Scan for the cell matching the given text and deliver its [x, y] coordinate at center. 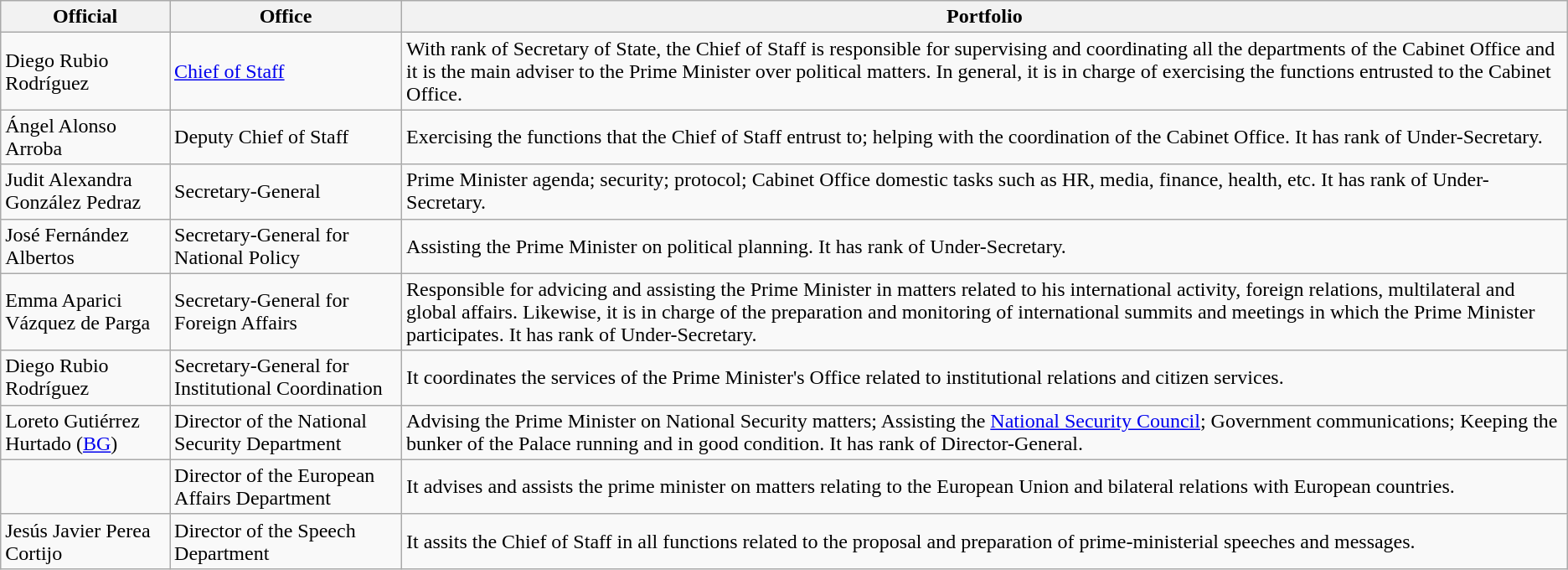
Judit Alexandra González Pedraz [85, 191]
Prime Minister agenda; security; protocol; Cabinet Office domestic tasks such as HR, media, finance, health, etc. It has rank of Under-Secretary. [985, 191]
It advises and assists the prime minister on matters relating to the European Union and bilateral relations with European countries. [985, 486]
Official [85, 17]
Ángel Alonso Arroba [85, 137]
Jesús Javier Perea Cortijo [85, 541]
Secretary-General [286, 191]
Secretary-General for National Policy [286, 246]
Secretary-General for Institutional Coordination [286, 377]
It assits the Chief of Staff in all functions related to the proposal and preparation of prime-ministerial speeches and messages. [985, 541]
Deputy Chief of Staff [286, 137]
Emma Aparici Vázquez de Parga [85, 312]
Secretary-General for Foreign Affairs [286, 312]
Chief of Staff [286, 71]
It coordinates the services of the Prime Minister's Office related to institutional relations and citizen services. [985, 377]
Director of the National Security Department [286, 433]
Assisting the Prime Minister on political planning. It has rank of Under-Secretary. [985, 246]
Office [286, 17]
Director of the European Affairs Department [286, 486]
Exercising the functions that the Chief of Staff entrust to; helping with the coordination of the Cabinet Office. It has rank of Under-Secretary. [985, 137]
José Fernández Albertos [85, 246]
Portfolio [985, 17]
Director of the Speech Department [286, 541]
Loreto Gutiérrez Hurtado (BG) [85, 433]
